Return [X, Y] of the center of cell containing provided text 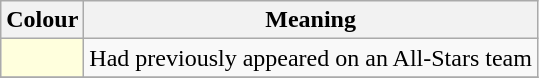
Colour [42, 20]
Had previously appeared on an All-Stars team [311, 58]
Meaning [311, 20]
